Search for the cell housing the specified text and yield its [X, Y] center coordinate. 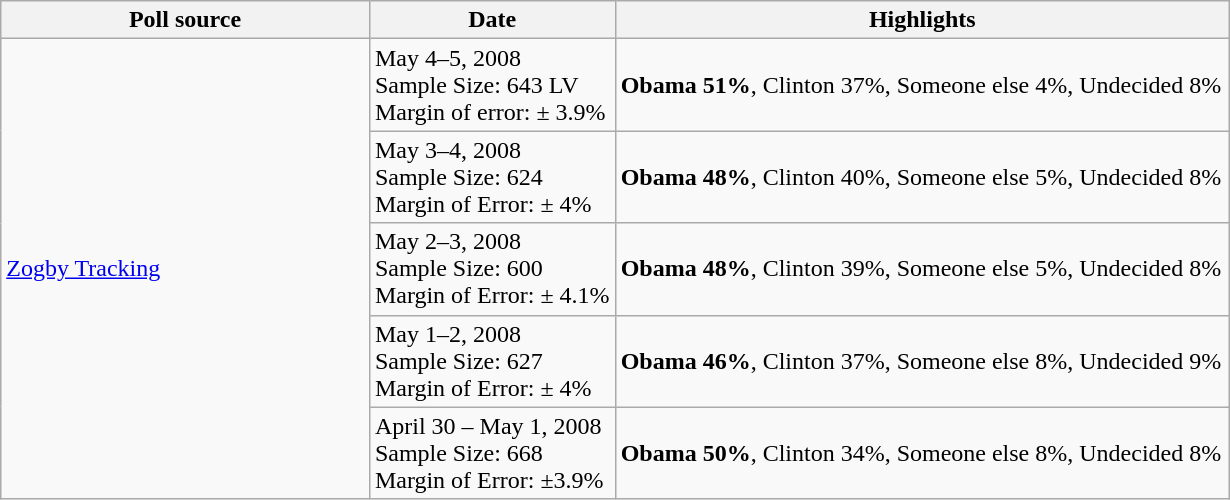
May 4–5, 2008Sample Size: 643 LVMargin of error: ± 3.9% [492, 85]
Obama 50%, Clinton 34%, Someone else 8%, Undecided 8% [922, 453]
April 30 – May 1, 2008Sample Size: 668Margin of Error: ±3.9% [492, 453]
Obama 46%, Clinton 37%, Someone else 8%, Undecided 9% [922, 361]
May 2–3, 2008Sample Size: 600Margin of Error: ± 4.1% [492, 269]
Zogby Tracking [186, 269]
May 3–4, 2008Sample Size: 624Margin of Error: ± 4% [492, 177]
Date [492, 20]
Obama 48%, Clinton 39%, Someone else 5%, Undecided 8% [922, 269]
Poll source [186, 20]
Obama 48%, Clinton 40%, Someone else 5%, Undecided 8% [922, 177]
May 1–2, 2008Sample Size: 627Margin of Error: ± 4% [492, 361]
Highlights [922, 20]
Obama 51%, Clinton 37%, Someone else 4%, Undecided 8% [922, 85]
